Locate the cell with the specified text and output its (x, y) center coordinate. 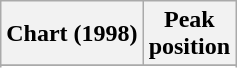
Chart (1998) (72, 34)
Peakposition (189, 34)
